Determine the [X, Y] coordinate at the center of the cell enclosing the given text.  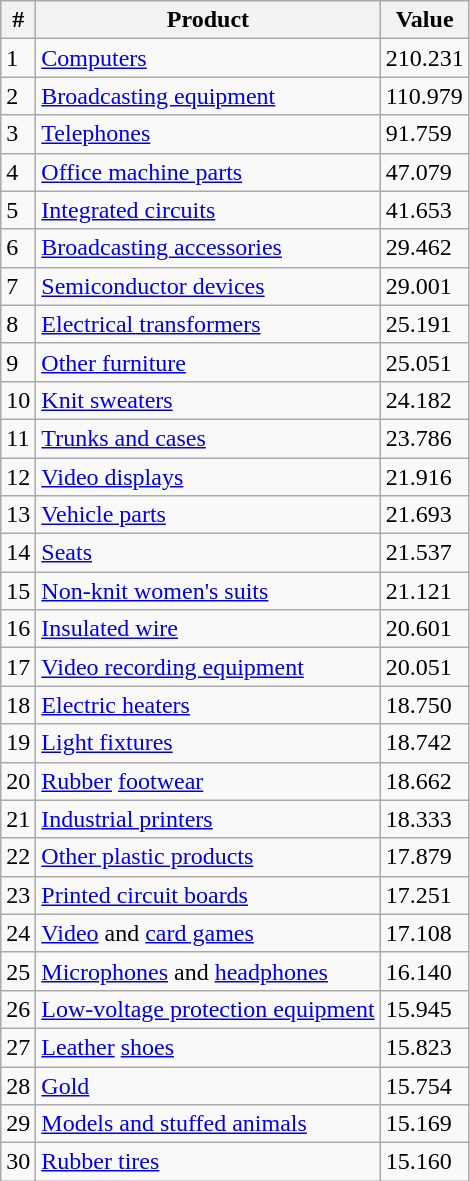
Microphones and headphones [208, 971]
210.231 [424, 58]
Other plastic products [208, 857]
13 [18, 515]
27 [18, 1047]
Insulated wire [208, 629]
16.140 [424, 971]
2 [18, 96]
29.462 [424, 248]
Electrical transformers [208, 324]
4 [18, 172]
Vehicle parts [208, 515]
47.079 [424, 172]
Printed circuit boards [208, 895]
Electric heaters [208, 705]
Low-voltage protection equipment [208, 1009]
Models and stuffed animals [208, 1124]
17.108 [424, 933]
17 [18, 667]
Gold [208, 1085]
30 [18, 1162]
Computers [208, 58]
Broadcasting accessories [208, 248]
Video recording equipment [208, 667]
29 [18, 1124]
Broadcasting equipment [208, 96]
3 [18, 134]
22 [18, 857]
18.662 [424, 781]
91.759 [424, 134]
20.051 [424, 667]
Rubber tires [208, 1162]
18 [18, 705]
16 [18, 629]
41.653 [424, 210]
Knit sweaters [208, 400]
23 [18, 895]
Video and card games [208, 933]
15.754 [424, 1085]
24 [18, 933]
20.601 [424, 629]
15.823 [424, 1047]
Video displays [208, 477]
25.191 [424, 324]
Value [424, 20]
28 [18, 1085]
14 [18, 553]
Rubber footwear [208, 781]
7 [18, 286]
Office machine parts [208, 172]
# [18, 20]
Integrated circuits [208, 210]
17.251 [424, 895]
23.786 [424, 438]
Trunks and cases [208, 438]
15 [18, 591]
18.750 [424, 705]
18.333 [424, 819]
Semiconductor devices [208, 286]
Light fixtures [208, 743]
Product [208, 20]
18.742 [424, 743]
17.879 [424, 857]
110.979 [424, 96]
15.169 [424, 1124]
Non-knit women's suits [208, 591]
19 [18, 743]
9 [18, 362]
12 [18, 477]
21.537 [424, 553]
Industrial printers [208, 819]
6 [18, 248]
Telephones [208, 134]
5 [18, 210]
21.121 [424, 591]
21.916 [424, 477]
15.160 [424, 1162]
20 [18, 781]
1 [18, 58]
25.051 [424, 362]
Other furniture [208, 362]
21.693 [424, 515]
25 [18, 971]
8 [18, 324]
15.945 [424, 1009]
Seats [208, 553]
10 [18, 400]
26 [18, 1009]
29.001 [424, 286]
11 [18, 438]
21 [18, 819]
Leather shoes [208, 1047]
24.182 [424, 400]
